Detect which cell encompasses the target text, then output its (X, Y) center coordinate. 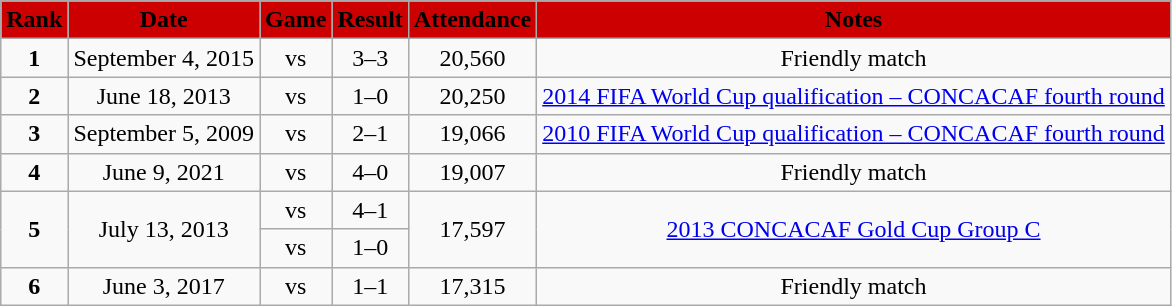
17,315 (472, 286)
2010 FIFA World Cup qualification – CONCACAF fourth round (854, 134)
June 9, 2021 (164, 172)
September 4, 2015 (164, 58)
17,597 (472, 229)
2013 CONCACAF Gold Cup Group C (854, 229)
3–3 (370, 58)
Result (370, 20)
Date (164, 20)
Rank (34, 20)
20,560 (472, 58)
June 18, 2013 (164, 96)
3 (34, 134)
6 (34, 286)
4–1 (370, 210)
July 13, 2013 (164, 229)
4–0 (370, 172)
20,250 (472, 96)
2 (34, 96)
Game (296, 20)
1–1 (370, 286)
June 3, 2017 (164, 286)
2–1 (370, 134)
1 (34, 58)
Notes (854, 20)
Attendance (472, 20)
4 (34, 172)
2014 FIFA World Cup qualification – CONCACAF fourth round (854, 96)
19,007 (472, 172)
September 5, 2009 (164, 134)
19,066 (472, 134)
5 (34, 229)
